Identify which cell holds the provided text, then report its [x, y] central coordinate. 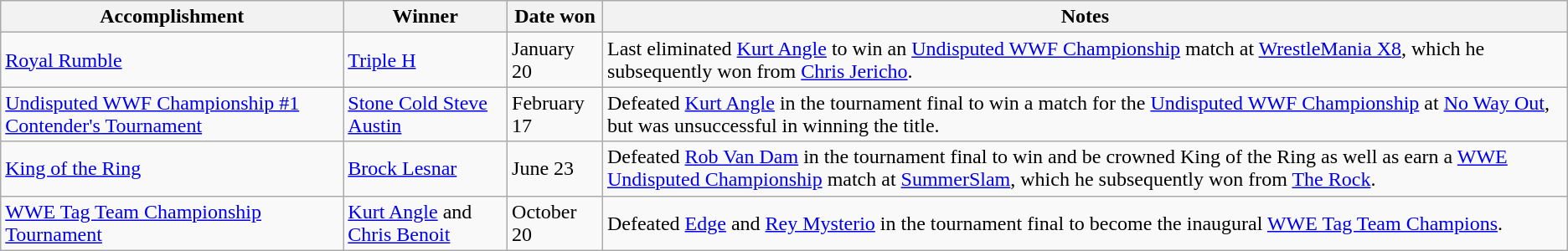
Accomplishment [173, 17]
King of the Ring [173, 169]
October 20 [555, 223]
Kurt Angle and Chris Benoit [426, 223]
June 23 [555, 169]
Brock Lesnar [426, 169]
Defeated Edge and Rey Mysterio in the tournament final to become the inaugural WWE Tag Team Champions. [1085, 223]
Date won [555, 17]
January 20 [555, 60]
WWE Tag Team Championship Tournament [173, 223]
Notes [1085, 17]
Triple H [426, 60]
Undisputed WWF Championship #1 Contender's Tournament [173, 114]
Winner [426, 17]
February 17 [555, 114]
Stone Cold Steve Austin [426, 114]
Last eliminated Kurt Angle to win an Undisputed WWF Championship match at WrestleMania X8, which he subsequently won from Chris Jericho. [1085, 60]
Royal Rumble [173, 60]
